Detect which cell encompasses the target text, then output its [x, y] center coordinate. 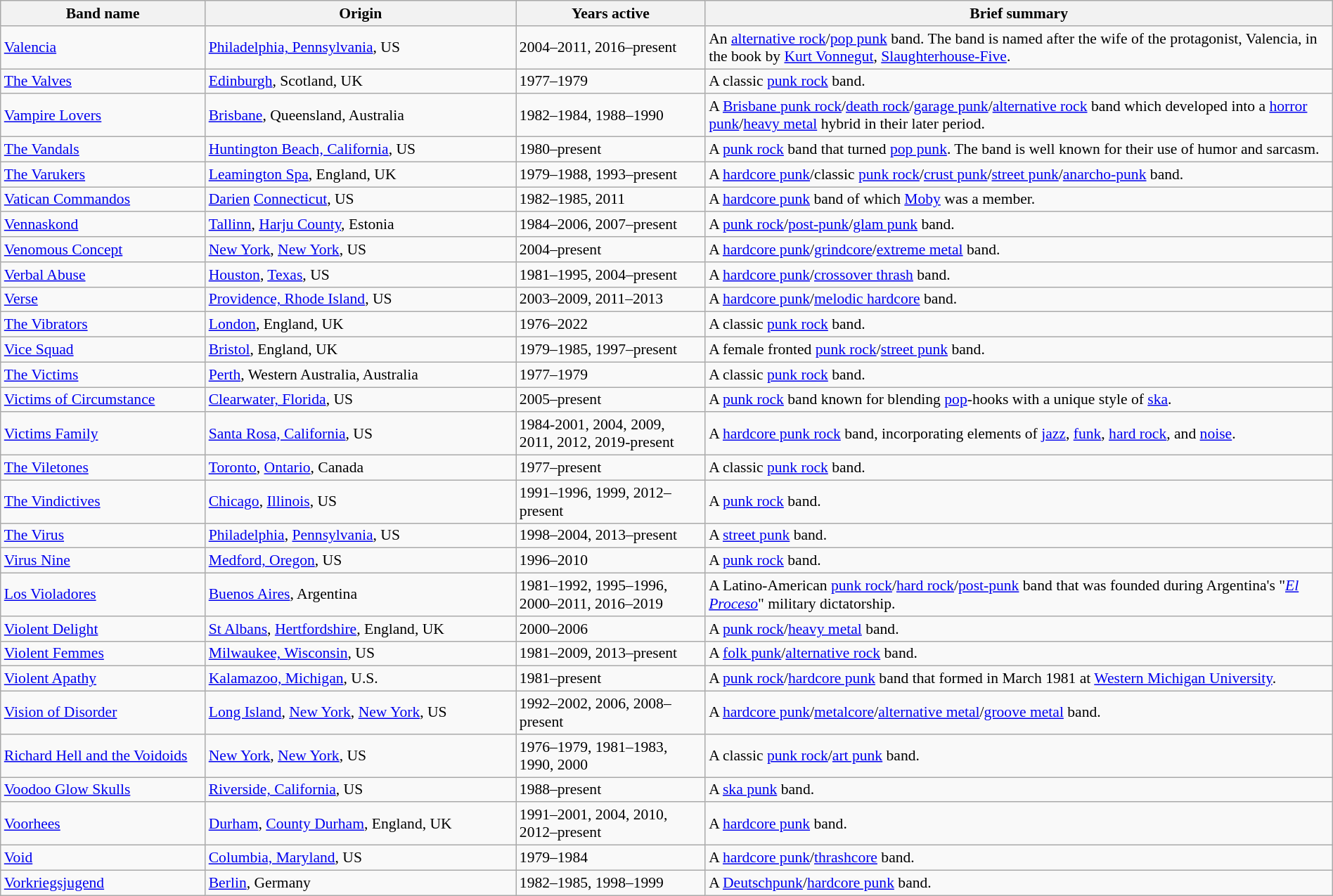
Violent Apathy [103, 679]
Origin [361, 13]
London, England, UK [361, 325]
Huntington Beach, California, US [361, 150]
A punk rock/heavy metal band. [1019, 629]
Chicago, Illinois, US [361, 502]
1982–1985, 2011 [610, 200]
A punk rock band that turned pop punk. The band is well known for their use of humor and sarcasm. [1019, 150]
Void [103, 858]
2004–2011, 2016–present [610, 48]
St Albans, Hertfordshire, England, UK [361, 629]
1981–1992, 1995–1996, 2000–2011, 2016–2019 [610, 595]
The Valves [103, 82]
Providence, Rhode Island, US [361, 299]
1979–1988, 1993–present [610, 174]
Vatican Commandos [103, 200]
Violent Delight [103, 629]
A hardcore punk/thrashcore band. [1019, 858]
Virus Nine [103, 561]
1976–2022 [610, 325]
Buenos Aires, Argentina [361, 595]
Brief summary [1019, 13]
2004–present [610, 249]
A street punk band. [1019, 535]
1996–2010 [610, 561]
1984-2001, 2004, 2009, 2011, 2012, 2019-present [610, 434]
The Vandals [103, 150]
An alternative rock/pop punk band. The band is named after the wife of the protagonist, Valencia, in the book by Kurt Vonnegut, Slaughterhouse-Five. [1019, 48]
1977–present [610, 468]
The Victims [103, 375]
A hardcore punk/metalcore/alternative metal/groove metal band. [1019, 713]
A ska punk band. [1019, 790]
The Viletones [103, 468]
Riverside, California, US [361, 790]
Darien Connecticut, US [361, 200]
A hardcore punk rock band, incorporating elements of jazz, funk, hard rock, and noise. [1019, 434]
A hardcore punk/crossover thrash band. [1019, 275]
1981–2009, 2013–present [610, 654]
A punk rock band known for blending pop-hooks with a unique style of ska. [1019, 400]
Vice Squad [103, 350]
Milwaukee, Wisconsin, US [361, 654]
Tallinn, Harju County, Estonia [361, 225]
1979–1985, 1997–present [610, 350]
Vennaskond [103, 225]
A hardcore punk/melodic hardcore band. [1019, 299]
Victims Family [103, 434]
A hardcore punk/classic punk rock/crust punk/street punk/anarcho-punk band. [1019, 174]
Perth, Western Australia, Australia [361, 375]
Venomous Concept [103, 249]
1991–1996, 1999, 2012–present [610, 502]
1980–present [610, 150]
Violent Femmes [103, 654]
1979–1984 [610, 858]
A hardcore punk/grindcore/extreme metal band. [1019, 249]
Edinburgh, Scotland, UK [361, 82]
A punk rock/post-punk/glam punk band. [1019, 225]
A classic punk rock/art punk band. [1019, 756]
Kalamazoo, Michigan, U.S. [361, 679]
Band name [103, 13]
Vampire Lovers [103, 115]
A hardcore punk band. [1019, 824]
2005–present [610, 400]
A female fronted punk rock/street punk band. [1019, 350]
Long Island, New York, New York, US [361, 713]
Houston, Texas, US [361, 275]
Vorkriegsjugend [103, 883]
Brisbane, Queensland, Australia [361, 115]
Berlin, Germany [361, 883]
Clearwater, Florida, US [361, 400]
Columbia, Maryland, US [361, 858]
1982–1984, 1988–1990 [610, 115]
Medford, Oregon, US [361, 561]
Durham, County Durham, England, UK [361, 824]
A Deutschpunk/hardcore punk band. [1019, 883]
Los Violadores [103, 595]
1981–1995, 2004–present [610, 275]
Santa Rosa, California, US [361, 434]
The Varukers [103, 174]
1988–present [610, 790]
1981–present [610, 679]
A hardcore punk band of which Moby was a member. [1019, 200]
2003–2009, 2011–2013 [610, 299]
2000–2006 [610, 629]
A Brisbane punk rock/death rock/garage punk/alternative rock band which developed into a horror punk/heavy metal hybrid in their later period. [1019, 115]
Victims of Circumstance [103, 400]
Valencia [103, 48]
Toronto, Ontario, Canada [361, 468]
Richard Hell and the Voidoids [103, 756]
Years active [610, 13]
1982–1985, 1998–1999 [610, 883]
Voodoo Glow Skulls [103, 790]
1991–2001, 2004, 2010, 2012–present [610, 824]
Bristol, England, UK [361, 350]
1976–1979, 1981–1983, 1990, 2000 [610, 756]
Verse [103, 299]
Verbal Abuse [103, 275]
Vision of Disorder [103, 713]
1998–2004, 2013–present [610, 535]
Leamington Spa, England, UK [361, 174]
A punk rock/hardcore punk band that formed in March 1981 at Western Michigan University. [1019, 679]
The Vindictives [103, 502]
Voorhees [103, 824]
1984–2006, 2007–present [610, 225]
A Latino-American punk rock/hard rock/post-punk band that was founded during Argentina's "El Proceso" military dictatorship. [1019, 595]
The Virus [103, 535]
1992–2002, 2006, 2008–present [610, 713]
The Vibrators [103, 325]
A folk punk/alternative rock band. [1019, 654]
